Detect which cell encompasses the target text, then output its (x, y) center coordinate. 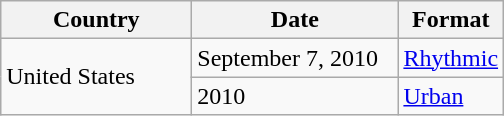
United States (96, 77)
Format (451, 20)
2010 (295, 96)
September 7, 2010 (295, 58)
Date (295, 20)
Country (96, 20)
Rhythmic (451, 58)
Urban (451, 96)
